Locate the cell with the specified text and output its (X, Y) center coordinate. 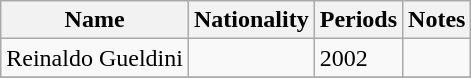
Periods (358, 20)
Notes (437, 20)
Nationality (251, 20)
Reinaldo Gueldini (95, 58)
Name (95, 20)
2002 (358, 58)
